For the text-containing cell, return its midpoint in (x, y) coordinate format. 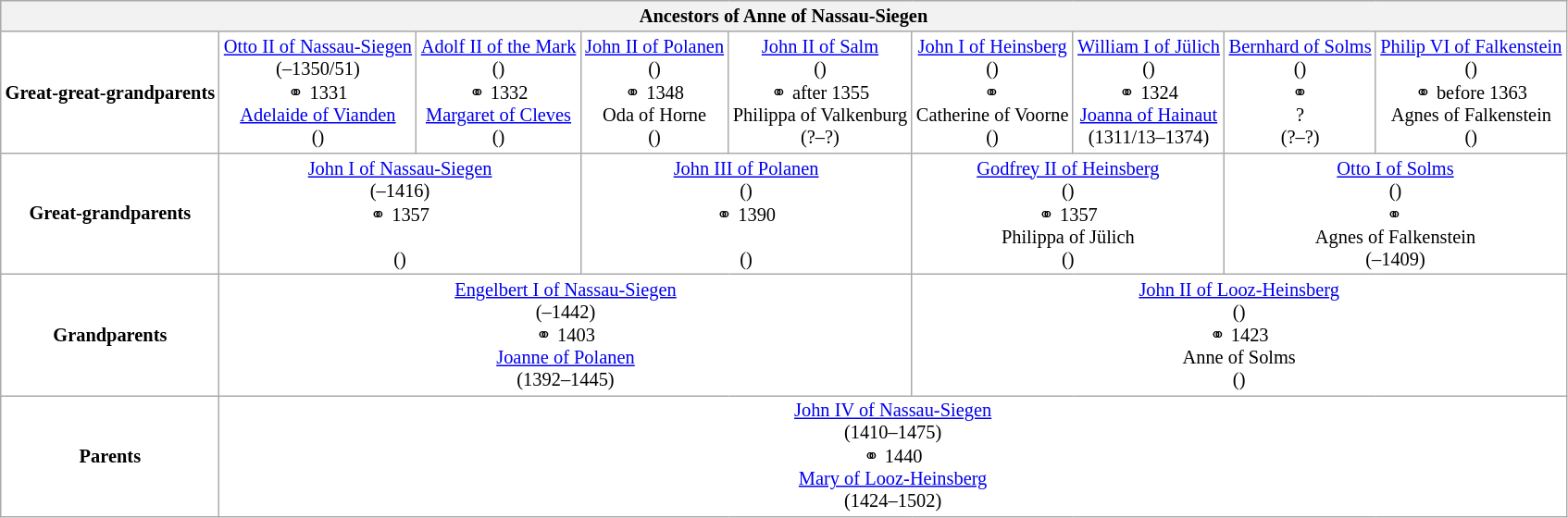
Engelbert I of Nassau-Siegen(–1442)⚭ 1403Joanne of Polanen(1392–1445) (566, 335)
Otto II of Nassau-Siegen(–1350/51)⚭ 1331Adelaide of Vianden() (318, 92)
John IV of Nassau-Siegen(1410–1475)⚭ 1440Mary of Looz-Heinsberg(1424–1502) (892, 455)
Ancestors of Anne of Nassau-Siegen (784, 16)
Godfrey II of Heinsberg()⚭ 1357Philippa of Jülich() (1068, 213)
Bernhard of Solms()⚭?(?–?) (1300, 92)
John III of Polanen()⚭ 1390() (746, 213)
John II of Salm()⚭ after 1355Philippa of Valkenburg(?–?) (820, 92)
Philip VI of Falkenstein()⚭ before 1363Agnes of Falkenstein() (1471, 92)
Parents (110, 455)
Great-grandparents (110, 213)
Otto I of Solms()⚭Agnes of Falkenstein(–1409) (1396, 213)
William I of Jülich()⚭ 1324Joanna of Hainaut(1311/13–1374) (1148, 92)
John I of Nassau-Siegen(–1416)⚭ 1357() (400, 213)
John II of Looz-Heinsberg()⚭ 1423Anne of Solms() (1238, 335)
John II of Polanen()⚭ 1348Oda of Horne() (654, 92)
John I of Heinsberg()⚭ Catherine of Voorne() (992, 92)
Adolf II of the Mark()⚭ 1332Margaret of Cleves() (498, 92)
Grandparents (110, 335)
Great-great-grandparents (110, 92)
